Output the [X, Y] coordinate of the center of the cell containing the given text.  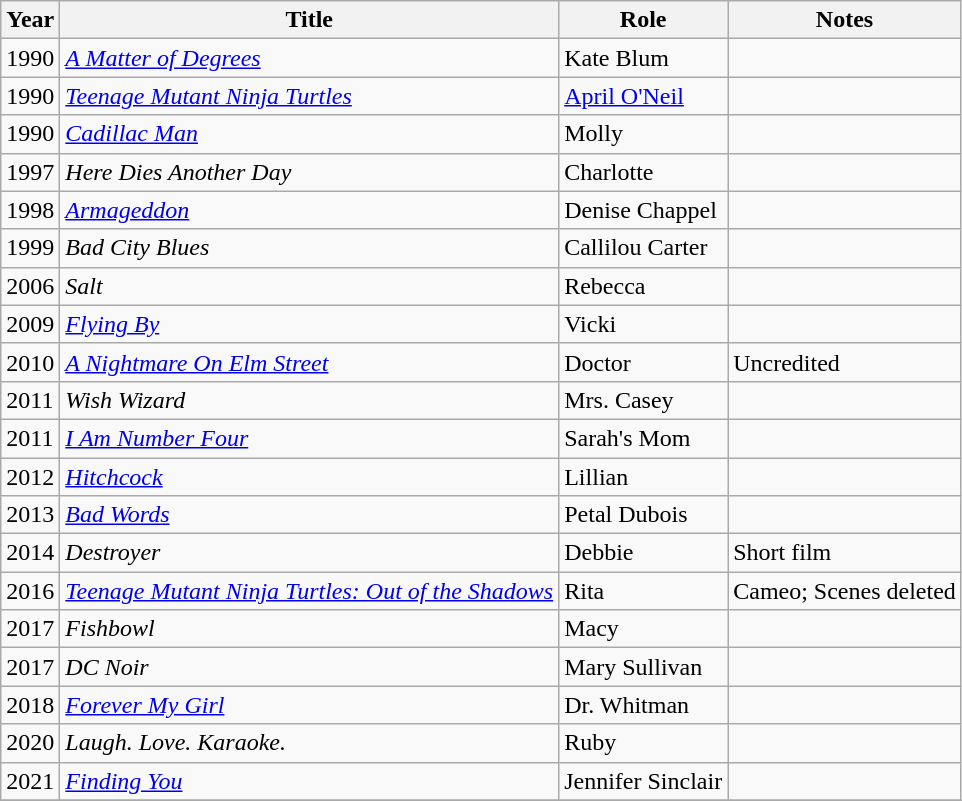
Salt [310, 286]
Debbie [644, 553]
1997 [30, 172]
Uncredited [845, 362]
Sarah's Mom [644, 438]
2012 [30, 477]
I Am Number Four [310, 438]
Hitchcock [310, 477]
Armageddon [310, 210]
1998 [30, 210]
2010 [30, 362]
A Matter of Degrees [310, 58]
2009 [30, 324]
Here Dies Another Day [310, 172]
Ruby [644, 743]
2013 [30, 515]
Teenage Mutant Ninja Turtles [310, 96]
1999 [30, 248]
Finding You [310, 781]
Role [644, 20]
DC Noir [310, 667]
Doctor [644, 362]
Bad Words [310, 515]
Year [30, 20]
Jennifer Sinclair [644, 781]
2021 [30, 781]
2016 [30, 591]
Wish Wizard [310, 400]
Fishbowl [310, 629]
2014 [30, 553]
Flying By [310, 324]
Notes [845, 20]
Kate Blum [644, 58]
Mary Sullivan [644, 667]
Macy [644, 629]
Short film [845, 553]
Callilou Carter [644, 248]
Cadillac Man [310, 134]
A Nightmare On Elm Street [310, 362]
Dr. Whitman [644, 705]
Laugh. Love. Karaoke. [310, 743]
Mrs. Casey [644, 400]
Vicki [644, 324]
2018 [30, 705]
Title [310, 20]
Molly [644, 134]
Cameo; Scenes deleted [845, 591]
Rebecca [644, 286]
Lillian [644, 477]
April O'Neil [644, 96]
Bad City Blues [310, 248]
2020 [30, 743]
Petal Dubois [644, 515]
Rita [644, 591]
Teenage Mutant Ninja Turtles: Out of the Shadows [310, 591]
Denise Chappel [644, 210]
Destroyer [310, 553]
2006 [30, 286]
Charlotte [644, 172]
Forever My Girl [310, 705]
